From the cell containing the given text, extract its center point as (X, Y) coordinate. 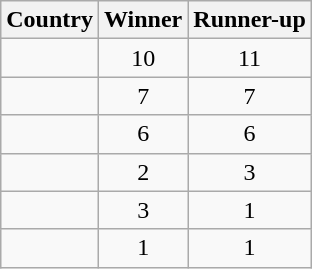
2 (142, 172)
Country (50, 20)
Runner-up (250, 20)
10 (142, 58)
11 (250, 58)
Winner (142, 20)
